For the text-containing cell, return its midpoint in [x, y] coordinate format. 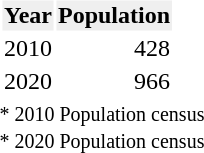
428 [114, 49]
2020 [28, 81]
Year [28, 15]
2010 [28, 49]
966 [114, 81]
Population [114, 15]
